Return the (x, y) coordinate for the center point of the cell that contains the specified text.  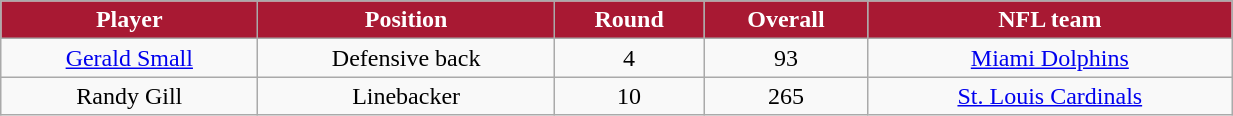
Miami Dolphins (1050, 58)
Defensive back (406, 58)
Round (628, 20)
NFL team (1050, 20)
St. Louis Cardinals (1050, 96)
93 (786, 58)
Position (406, 20)
Overall (786, 20)
Randy Gill (130, 96)
4 (628, 58)
10 (628, 96)
265 (786, 96)
Gerald Small (130, 58)
Player (130, 20)
Linebacker (406, 96)
